Find where the given text appears and provide that cell's center as (x, y) coordinate. 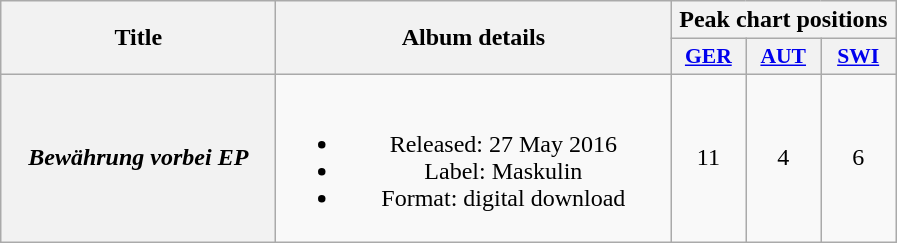
SWI (858, 57)
4 (784, 158)
Album details (474, 38)
Released: 27 May 2016Label: MaskulinFormat: digital download (474, 158)
11 (708, 158)
AUT (784, 57)
GER (708, 57)
Title (138, 38)
Peak chart positions (784, 20)
6 (858, 158)
Bewährung vorbei EP (138, 158)
